Return the [X, Y] coordinate for the center point of the cell that contains the specified text.  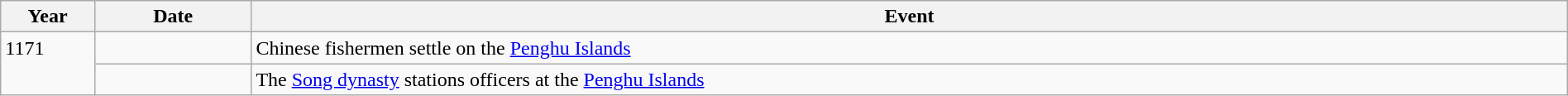
1171 [48, 64]
Date [172, 17]
Year [48, 17]
The Song dynasty stations officers at the Penghu Islands [910, 79]
Chinese fishermen settle on the Penghu Islands [910, 48]
Event [910, 17]
